For the text-containing cell, return its midpoint in (X, Y) coordinate format. 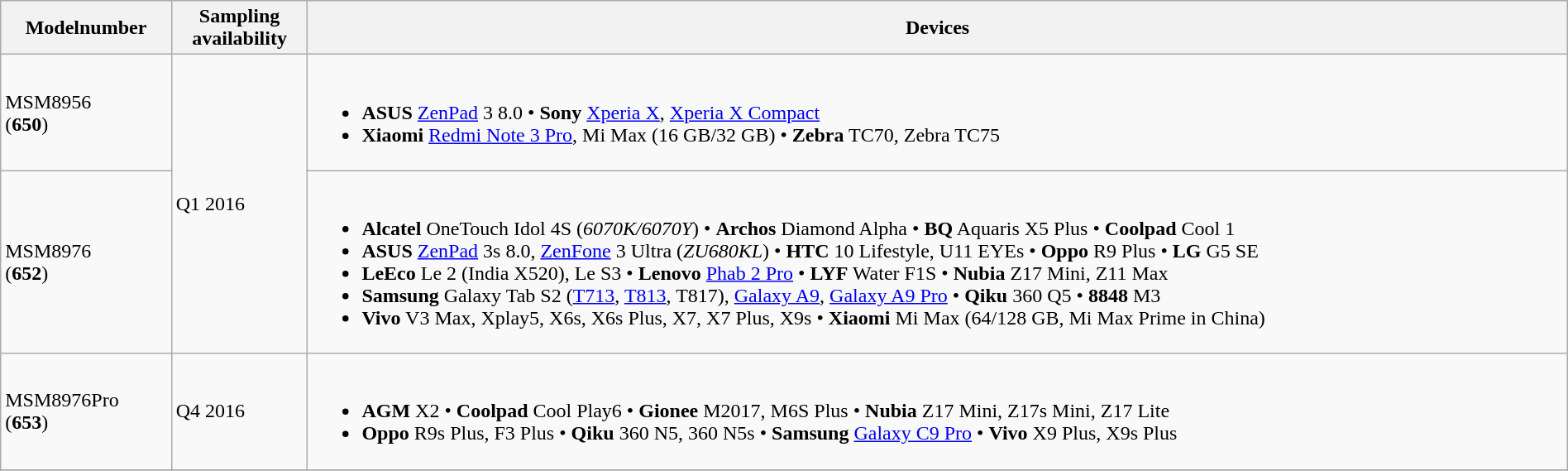
MSM8956(650) (86, 113)
MSM8976(652) (86, 262)
Devices (938, 28)
Samplingavailability (240, 28)
ASUS ZenPad 3 8.0 • Sony Xperia X, Xperia X CompactXiaomi Redmi Note 3 Pro, Mi Max (16 GB/32 GB) • Zebra TC70, Zebra TC75 (938, 113)
Modelnumber (86, 28)
MSM8976Pro(653) (86, 411)
Q4 2016 (240, 411)
Q1 2016 (240, 204)
